Find where the given text appears and provide that cell's center as [X, Y] coordinate. 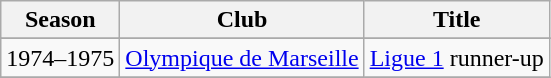
1974–1975 [60, 58]
Olympique de Marseille [242, 58]
Title [456, 20]
Season [60, 20]
Ligue 1 runner-up [456, 58]
Club [242, 20]
